Capture the cell that displays the provided text and extract its (X, Y) central coordinate. 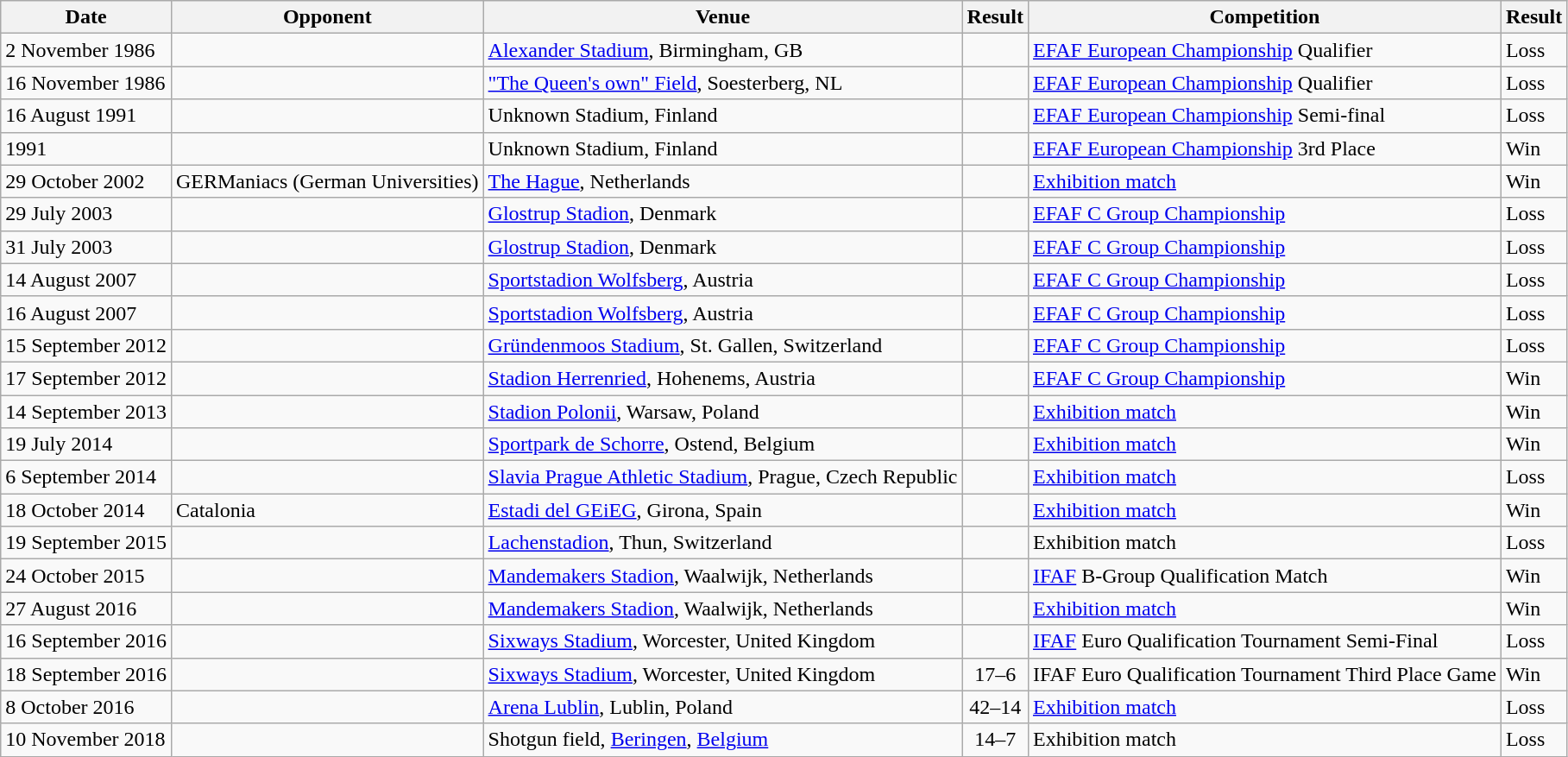
42–14 (995, 707)
6 September 2014 (86, 477)
18 September 2016 (86, 674)
8 October 2016 (86, 707)
"The Queen's own" Field, Soesterberg, NL (723, 83)
27 August 2016 (86, 609)
19 September 2015 (86, 543)
17 September 2012 (86, 378)
Estadi del GEiEG, Girona, Spain (723, 510)
16 August 2007 (86, 312)
GERManiacs (German Universities) (327, 181)
Stadion Polonii, Warsaw, Poland (723, 412)
IFAF Euro Qualification Tournament Third Place Game (1264, 674)
24 October 2015 (86, 576)
Alexander Stadium, Birmingham, GB (723, 50)
14 August 2007 (86, 280)
29 July 2003 (86, 214)
14 September 2013 (86, 412)
Gründenmoos Stadium, St. Gallen, Switzerland (723, 345)
29 October 2002 (86, 181)
16 August 1991 (86, 116)
1991 (86, 148)
Opponent (327, 17)
Sportpark de Schorre, Ostend, Belgium (723, 445)
16 November 1986 (86, 83)
IFAF Euro Qualification Tournament Semi-Final (1264, 641)
Venue (723, 17)
31 July 2003 (86, 247)
18 October 2014 (86, 510)
IFAF B-Group Qualification Match (1264, 576)
Shotgun field, Beringen, Belgium (723, 740)
Competition (1264, 17)
EFAF European Championship Semi-final (1264, 116)
The Hague, Netherlands (723, 181)
EFAF European Championship 3rd Place (1264, 148)
Lachenstadion, Thun, Switzerland (723, 543)
19 July 2014 (86, 445)
Catalonia (327, 510)
17–6 (995, 674)
Slavia Prague Athletic Stadium, Prague, Czech Republic (723, 477)
Stadion Herrenried, Hohenems, Austria (723, 378)
Arena Lublin, Lublin, Poland (723, 707)
14–7 (995, 740)
Date (86, 17)
15 September 2012 (86, 345)
10 November 2018 (86, 740)
16 September 2016 (86, 641)
2 November 1986 (86, 50)
